Return [X, Y] of the center of cell containing provided text 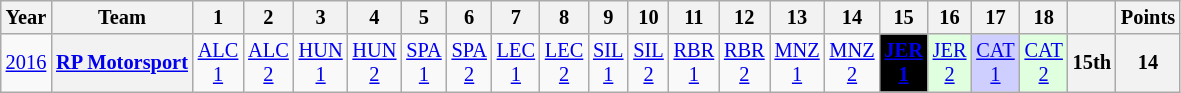
Year [26, 17]
ALC2 [268, 63]
MNZ2 [852, 63]
CAT2 [1044, 63]
SIL1 [608, 63]
10 [648, 17]
SPA2 [470, 63]
SIL2 [648, 63]
15th [1092, 63]
ALC1 [218, 63]
16 [950, 17]
LEC1 [516, 63]
15 [904, 17]
7 [516, 17]
3 [321, 17]
JER1 [904, 63]
8 [564, 17]
JER2 [950, 63]
HUN1 [321, 63]
Points [1148, 17]
RP Motorsport [122, 63]
Team [122, 17]
4 [375, 17]
CAT1 [995, 63]
MNZ1 [798, 63]
SPA1 [424, 63]
12 [744, 17]
1 [218, 17]
6 [470, 17]
11 [694, 17]
LEC2 [564, 63]
HUN2 [375, 63]
18 [1044, 17]
5 [424, 17]
RBR2 [744, 63]
9 [608, 17]
13 [798, 17]
17 [995, 17]
2016 [26, 63]
RBR1 [694, 63]
2 [268, 17]
